Capture the cell that displays the provided text and extract its (x, y) central coordinate. 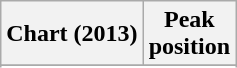
Peakposition (189, 34)
Chart (2013) (72, 34)
